Scan for the cell matching the given text and deliver its (X, Y) coordinate at center. 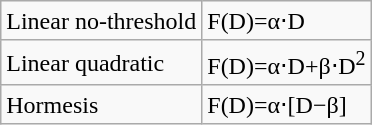
Linear no-threshold (102, 21)
F(D)=α⋅D+β⋅D2 (286, 62)
F(D)=α⋅[D−β] (286, 105)
Hormesis (102, 105)
F(D)=α⋅D (286, 21)
Linear quadratic (102, 62)
